Find where the given text appears and provide that cell's center as [X, Y] coordinate. 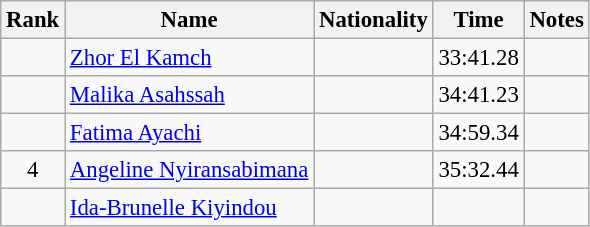
Zhor El Kamch [190, 58]
Angeline Nyiransabimana [190, 170]
Notes [556, 20]
Ida-Brunelle Kiyindou [190, 208]
Rank [33, 20]
Time [478, 20]
Fatima Ayachi [190, 133]
Name [190, 20]
35:32.44 [478, 170]
Nationality [374, 20]
33:41.28 [478, 58]
34:59.34 [478, 133]
Malika Asahssah [190, 95]
4 [33, 170]
34:41.23 [478, 95]
